Find where the given text appears and provide that cell's center as [X, Y] coordinate. 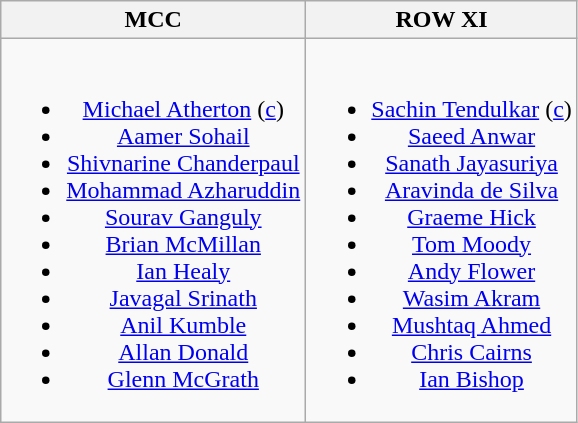
ROW XI [442, 20]
MCC [154, 20]
